Determine the [X, Y] coordinate at the center of the cell enclosing the given text.  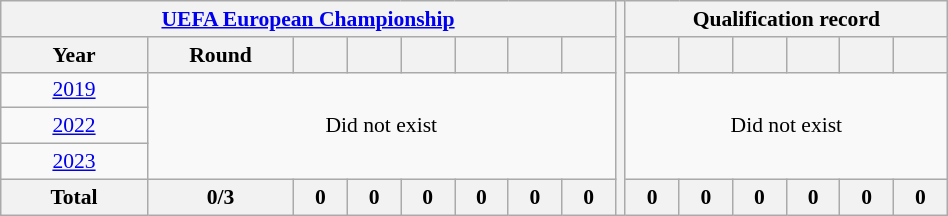
2022 [74, 126]
Total [74, 197]
UEFA European Championship [308, 19]
Round [220, 55]
2023 [74, 162]
2019 [74, 90]
0/3 [220, 197]
Qualification record [786, 19]
Year [74, 55]
